Determine the (X, Y) coordinate at the center of the cell enclosing the given text.  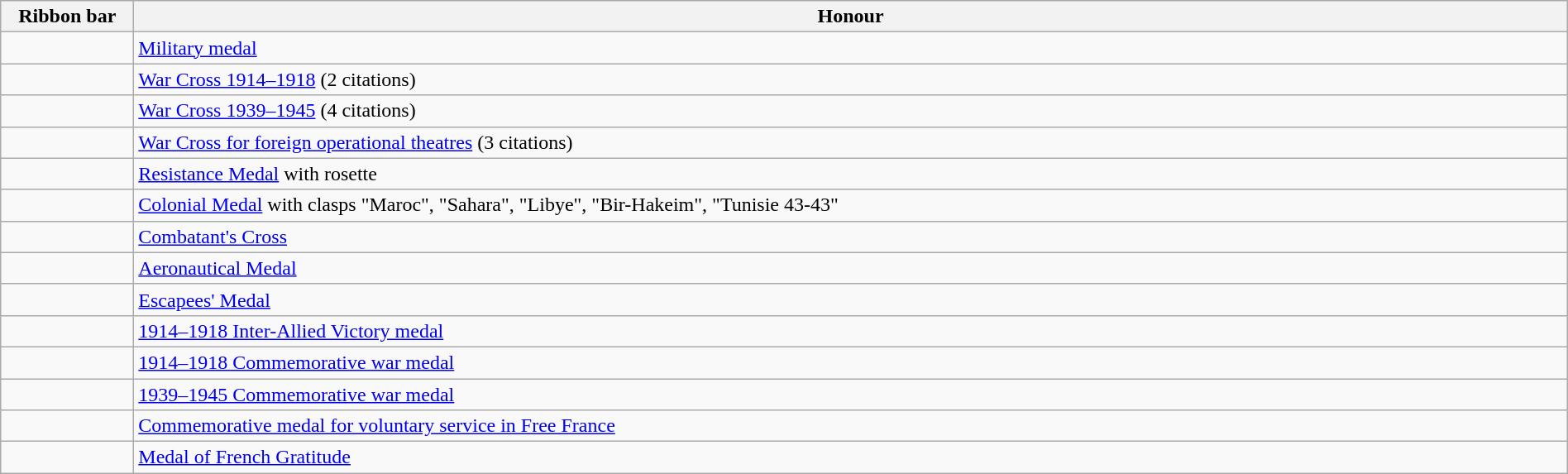
Honour (850, 17)
Aeronautical Medal (850, 268)
Combatant's Cross (850, 237)
Medal of French Gratitude (850, 457)
Resistance Medal with rosette (850, 174)
Commemorative medal for voluntary service in Free France (850, 426)
Ribbon bar (68, 17)
1914–1918 Inter-Allied Victory medal (850, 331)
War Cross 1914–1918 (2 citations) (850, 79)
Escapees' Medal (850, 299)
1939–1945 Commemorative war medal (850, 395)
War Cross 1939–1945 (4 citations) (850, 111)
Military medal (850, 48)
1914–1918 Commemorative war medal (850, 362)
Colonial Medal with clasps "Maroc", "Sahara", "Libye", "Bir-Hakeim", "Tunisie 43-43" (850, 205)
War Cross for foreign operational theatres (3 citations) (850, 142)
